From the cell containing the given text, extract its center point as [x, y] coordinate. 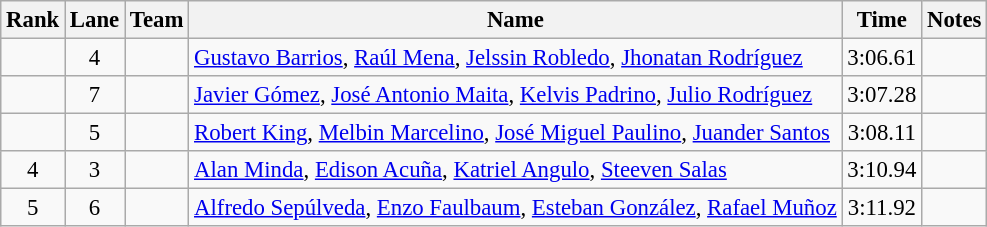
Name [516, 20]
Gustavo Barrios, Raúl Mena, Jelssin Robledo, Jhonatan Rodríguez [516, 58]
Alan Minda, Edison Acuña, Katriel Angulo, Steeven Salas [516, 170]
6 [95, 208]
Notes [954, 20]
Lane [95, 20]
3:10.94 [882, 170]
Robert King, Melbin Marcelino, José Miguel Paulino, Juander Santos [516, 133]
3:07.28 [882, 95]
Alfredo Sepúlveda, Enzo Faulbaum, Esteban González, Rafael Muñoz [516, 208]
3:11.92 [882, 208]
Team [157, 20]
Time [882, 20]
3:08.11 [882, 133]
Rank [33, 20]
Javier Gómez, José Antonio Maita, Kelvis Padrino, Julio Rodríguez [516, 95]
3 [95, 170]
3:06.61 [882, 58]
7 [95, 95]
